Identify which cell holds the provided text, then report its (X, Y) central coordinate. 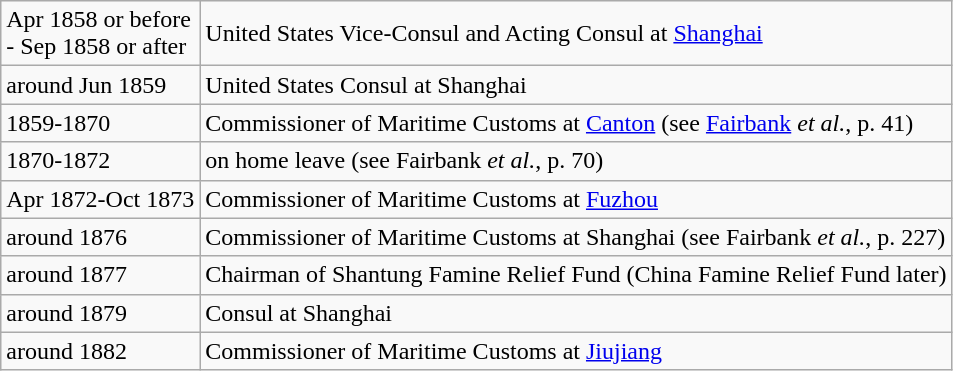
Apr 1872-Oct 1873 (100, 199)
around 1879 (100, 313)
Commissioner of Maritime Customs at Fuzhou (576, 199)
Apr 1858 or before- Sep 1858 or after (100, 34)
Commissioner of Maritime Customs at Canton (see Fairbank et al., p. 41) (576, 123)
Consul at Shanghai (576, 313)
1859-1870 (100, 123)
Chairman of Shantung Famine Relief Fund (China Famine Relief Fund later) (576, 275)
around 1876 (100, 237)
around 1877 (100, 275)
United States Vice-Consul and Acting Consul at Shanghai (576, 34)
around 1882 (100, 351)
Commissioner of Maritime Customs at Jiujiang (576, 351)
on home leave (see Fairbank et al., p. 70) (576, 161)
United States Consul at Shanghai (576, 85)
around Jun 1859 (100, 85)
Commissioner of Maritime Customs at Shanghai (see Fairbank et al., p. 227) (576, 237)
1870-1872 (100, 161)
